Identify which cell holds the provided text, then report its (x, y) central coordinate. 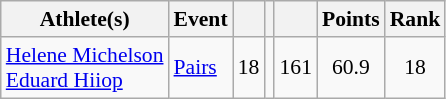
60.9 (351, 68)
Athlete(s) (85, 19)
Rank (416, 19)
161 (296, 68)
Event (201, 19)
Points (351, 19)
Pairs (201, 68)
Helene Michelson Eduard Hiiop (85, 68)
